Return [x, y] of the center of cell containing provided text 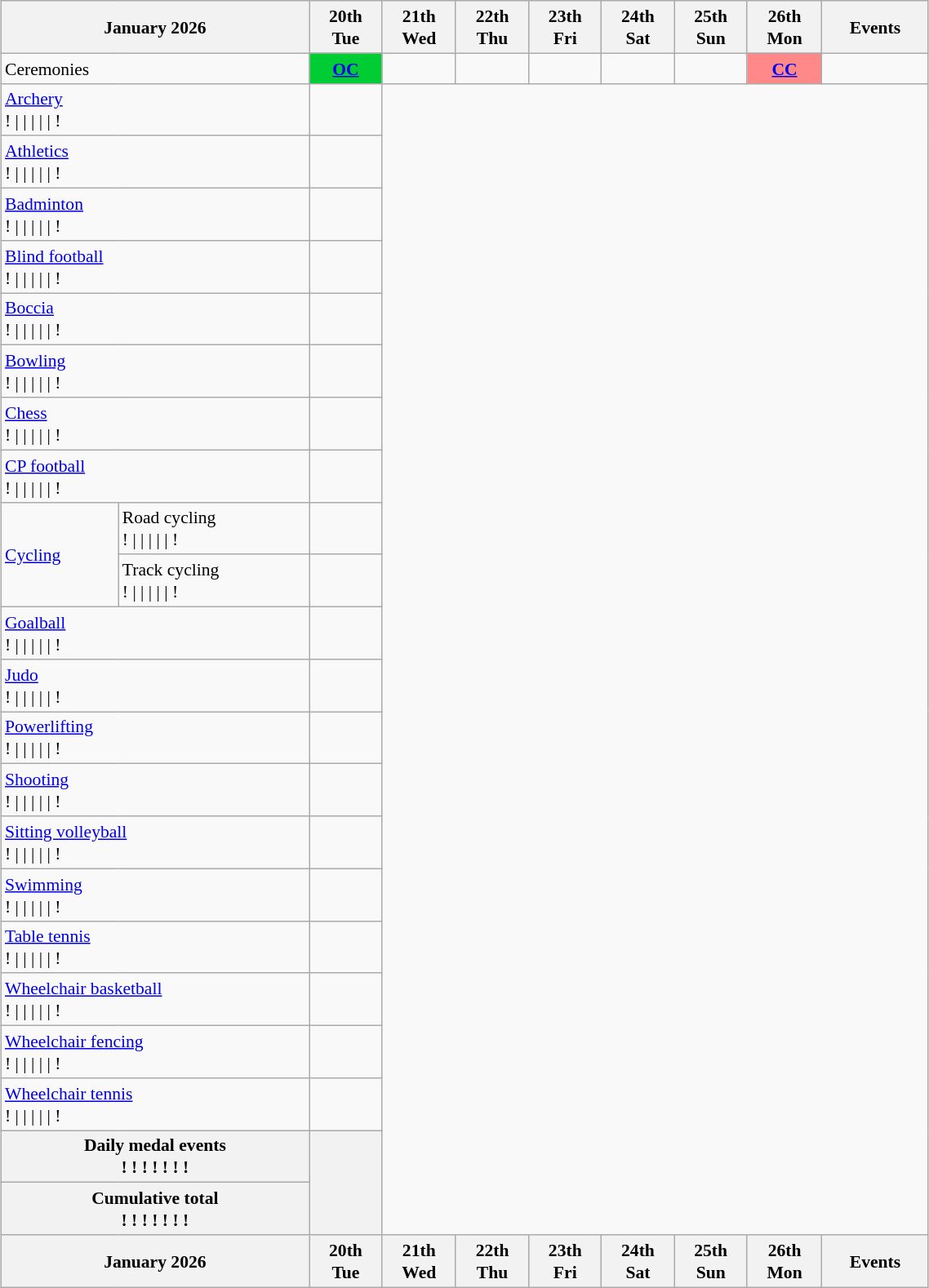
Cycling [60, 554]
Wheelchair fencing! | | | | | ! [155, 1051]
OC [346, 69]
Archery! | | | | | ! [155, 109]
Ceremonies [155, 69]
Wheelchair basketball! | | | | | ! [155, 999]
CC [785, 69]
Cumulative total! ! ! ! ! ! ! [155, 1209]
Athletics! | | | | | ! [155, 162]
Daily medal events! ! ! ! ! ! ! [155, 1156]
Chess! | | | | | ! [155, 424]
Badminton! | | | | | ! [155, 214]
Road cycling! | | | | | ! [214, 528]
Goalball! | | | | | ! [155, 633]
Swimming! | | | | | ! [155, 895]
Blind football! | | | | | ! [155, 266]
Track cycling! | | | | | ! [214, 580]
Powerlifting! | | | | | ! [155, 738]
Shooting! | | | | | ! [155, 790]
Sitting volleyball! | | | | | ! [155, 842]
Boccia! | | | | | ! [155, 318]
Bowling! | | | | | ! [155, 371]
Table tennis! | | | | | ! [155, 947]
Judo! | | | | | ! [155, 685]
CP football! | | | | | ! [155, 476]
Wheelchair tennis! | | | | | ! [155, 1104]
